Locate the cell with the specified text and output its [x, y] center coordinate. 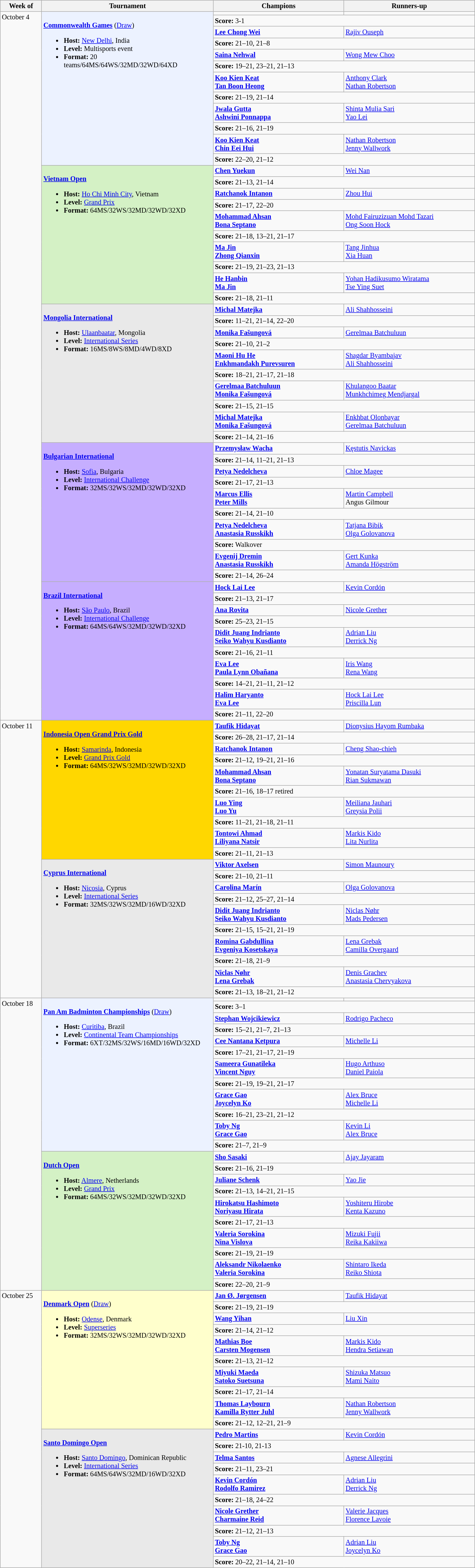
Score: 21–14, 21–16 [344, 437]
Score: 21–12, 21–13 [344, 1531]
Cee Nantana Ketpura [279, 1041]
October 18 [21, 1144]
Runners-up [409, 6]
Cheng Shao-chieh [409, 749]
Score: 21-10, 21-13 [344, 1446]
Hock Lai Lee Priscilla Lun [409, 699]
Ali Shahhosseini [409, 309]
Tang Jinhua Xia Huan [409, 252]
Score: 3-1 [344, 21]
Miyuki Maeda Satoko Suetsuna [279, 1377]
Wang Yihan [279, 1319]
Indonesia Open Grand Prix GoldHost: Samarinda, IndonesiaLevel: Grand Prix GoldFormat: 64MS/32WS/32MD/32WD/32XD [128, 789]
Maoni Hu He Enkhmandakh Purevsuren [279, 359]
Saina Nehwal [279, 55]
Week of [21, 6]
Chen Yuekun [279, 171]
Score: 21–10, 21–11 [344, 876]
Rodrigo Pacheco [409, 1018]
Score: 21–19, 19–21, 21–17 [344, 1084]
October 4 [21, 366]
Score: 21–16, 18–17 retired [344, 791]
Shagdar Byambajav Ali Shahhosseini [409, 359]
Romina Gabdullina Evgeniya Kosetskaya [279, 946]
Nicole Grether Charmaine Reid [279, 1515]
Denis Grachev Anastasia Chervyakova [409, 977]
Carolina Marín [279, 888]
Tontowi Ahmad Liliyana Natsir [279, 838]
Cyprus InternationalHost: Nicosia, CyprusLevel: International SeriesFormat: 32MS/32WS/32MD/16WD/32XD [128, 929]
Iris Wang Rena Wang [409, 668]
Denmark Open (Draw)Host: Odense, DenmarkLevel: SuperseriesFormat: 32MS/32WS/32MD/32WD/32XD [128, 1359]
Gert Kunka Amanda Högström [409, 560]
Khulangoo Baatar Munkhchimeg Mendjargal [409, 390]
Score: 21–18, 21–11 [344, 298]
Przemysław Wacha [279, 448]
Marcus Ellis Peter Mills [279, 498]
Liu Xin [409, 1319]
Score: 20–22, 21–14, 21–10 [344, 1562]
Yoshiteru Hirobe Kenta Kazuno [409, 1207]
Vietnam OpenHost: Ho Chi Minh City, VietnamLevel: Grand PrixFormat: 64MS/32WS/32MD/32WD/32XD [128, 234]
Score: 11–21, 21–14, 22–20 [344, 321]
Juliane Schenk [279, 1180]
Halim Haryanto Eva Lee [279, 699]
Score: 21–18, 21–9 [344, 961]
Niclas Nøhr Lena Grebak [279, 977]
Markis Kido Hendra Setiawan [409, 1346]
Mathias Boe Carsten Mogensen [279, 1346]
Martin Campbell Angus Gilmour [409, 498]
Thomas Laybourn Kamilla Rytter Juhl [279, 1408]
Koo Kien Keat Chin Eei Hui [279, 144]
Score: 21–19, 21–14 [344, 97]
Petya Nedelcheva [279, 471]
Brazil InternationalHost: São Paulo, BrazilLevel: International ChallengeFormat: 64MS/64WS/32MD/32WD/32XD [128, 651]
Kevin Li Alex Bruce [409, 1130]
Telma Santos [279, 1458]
Lee Chong Wei [279, 32]
Score: 21–13, 21–17 [344, 599]
Score: 21–14, 11–21, 21–13 [344, 460]
Score: 21–13, 18–21, 21–12 [344, 992]
Anthony Clark Nathan Robertson [409, 82]
Score: 14–21, 21–11, 21–12 [344, 683]
Yonatan Suryatama Dasuki Rian Sukmawan [409, 776]
Score: 21–18, 24–22 [344, 1500]
Score: 21–13, 21–14 [344, 182]
Sameera Gunatileka Vincent Nguy [279, 1068]
Commonwealth Games (Draw)Host: New Delhi, IndiaLevel: Multisports eventFormat: 20 teams/64MS/64WS/32MD/32WD/64XD [128, 88]
Score: 21–12, 19–21, 21–16 [344, 760]
Jan Ø. Jørgensen [279, 1296]
Score: 19–21, 23–21, 21–13 [344, 66]
Score: 21–10, 21–8 [344, 43]
Jwala Gutta Ashwini Ponnappa [279, 113]
October 11 [21, 859]
Tournament [128, 6]
Score: 16–21, 23–21, 21–12 [344, 1115]
Wei Nan [409, 171]
October 25 [21, 1429]
Yohan Hadikusumo Wiratama Tse Ying Suet [409, 283]
Score: 21–15, 15–21, 21–19 [344, 930]
Champions [279, 6]
Alex Bruce Michelle Li [409, 1099]
Score: 21–18, 13–21, 21–17 [344, 236]
Score: 25–23, 21–15 [344, 622]
Score: 21–12, 25–27, 21–14 [344, 899]
Score: 22–20, 21–9 [344, 1284]
Markis Kido Lita Nurlita [409, 838]
Lena Grebak Camilla Overgaard [409, 946]
Score: 26–28, 21–17, 21–14 [344, 737]
Evgenij Dremin Anastasia Russkikh [279, 560]
Wong Mew Choo [409, 55]
Hock Lai Lee [279, 587]
Adrian Liu Joycelyn Ko [409, 1547]
Score: 21–11, 21–13 [344, 853]
Score: 21–10, 21–2 [344, 344]
Hugo Arthuso Daniel Paiola [409, 1068]
Agnese Allegrini [409, 1458]
Score: 17–21, 21–17, 21–19 [344, 1053]
Nicole Grether [409, 610]
Rajiv Ouseph [409, 32]
Michelle Li [409, 1041]
Score: 21–14, 26–24 [344, 576]
Stephan Wojcikiewicz [279, 1018]
Dutch OpenHost: Almere, NetherlandsLevel: Grand PrixFormat: 64MS/32WS/32MD/32WD/32XD [128, 1221]
Score: 21–17, 21–14 [344, 1392]
Enkhbat Olonbayar Gerelmaa Batchuluun [409, 422]
Score: 21–17, 22–20 [344, 205]
Kevin Cordón Rodolfo Ramirez [279, 1484]
Score: 21–14, 21–12 [344, 1330]
Michal Matejka [279, 309]
Zhou Hui [409, 194]
Michal Matejka Monika Fašungová [279, 422]
Viktor Axelsen [279, 865]
Pan Am Badminton Championships (Draw)Host: Curitiba, BrazilLevel: Continental Team ChampionshipsFormat: 6XT/32MS/32WS/16MD/16WD/32XD [128, 1074]
Mohd Fairuzizuan Mohd Tazari Ong Soon Hock [409, 220]
Score: 21–16, 21–11 [344, 653]
Score: 21–15, 21–15 [344, 406]
Olga Golovanova [409, 888]
Koo Kien Keat Tan Boon Heong [279, 82]
Score: 15–21, 21–7, 21–13 [344, 1030]
Shintaro Ikeda Reiko Shiota [409, 1269]
Valeria Sorokina Nina Vislova [279, 1238]
Simon Maunoury [409, 865]
Ana Rovita [279, 610]
Score: 18–21, 21–17, 21–18 [344, 375]
Sho Sasaki [279, 1157]
Chloe Magee [409, 471]
Pedro Martins [279, 1435]
Score: Walkover [344, 545]
Score: 21–14, 21–10 [344, 514]
Hirokatsu Hashimoto Noriyasu Hirata [279, 1207]
Score: 21–19, 21–23, 21–13 [344, 267]
Mizuki Fujii Reika Kakiiwa [409, 1238]
Mongolia InternationalHost: Ulaanbaatar, MongoliaLevel: International SeriesFormat: 16MS/8WS/8MD/4WD/8XD [128, 373]
Santo Domingo OpenHost: Santo Domingo, Dominican RepublicLevel: International SeriesFormat: 64MS/64WS/32MD/16WD/32XD [128, 1498]
Score: 22–20, 21–12 [344, 159]
Petya Nedelcheva Anastasia Russkikh [279, 529]
Shinta Mulia Sari Yao Lei [409, 113]
Score: 3–1 [344, 1007]
Ma Jin Zhong Qianxin [279, 252]
Valerie Jacques Florence Lavoie [409, 1515]
Eva Lee Paula Lynn Obañana [279, 668]
Gerelmaa Batchuluun [409, 333]
Score: 21–13, 14–21, 21–15 [344, 1191]
Meiliana Jauhari Greysia Polii [409, 807]
Kęstutis Navickas [409, 448]
Ajay Jayaram [409, 1157]
Score: 21–12, 12–21, 21–9 [344, 1423]
Luo Ying Luo Yu [279, 807]
Dionysius Hayom Rumbaka [409, 726]
Grace Gao Joycelyn Ko [279, 1099]
Monika Fašungová [279, 333]
He Hanbin Ma Jin [279, 283]
Score: 21–11, 23–21 [344, 1469]
Score: 21–13, 21–12 [344, 1361]
Shizuka Matsuo Mami Naito [409, 1377]
Niclas Nøhr Mads Pedersen [409, 914]
Aleksandr Nikolaenko Valeria Sorokina [279, 1269]
Score: 11–21, 21–18, 21–11 [344, 822]
Tatjana Bibik Olga Golovanova [409, 529]
Yao Jie [409, 1180]
Score: 21–7, 21–9 [344, 1145]
Score: 21–11, 22–20 [344, 714]
Bulgarian InternationalHost: Sofia, BulgariaLevel: International ChallengeFormat: 32MS/32WS/32MD/32WD/32XD [128, 512]
Gerelmaa Batchuluun Monika Fašungová [279, 390]
